Locate the cell with the specified text and output its (X, Y) center coordinate. 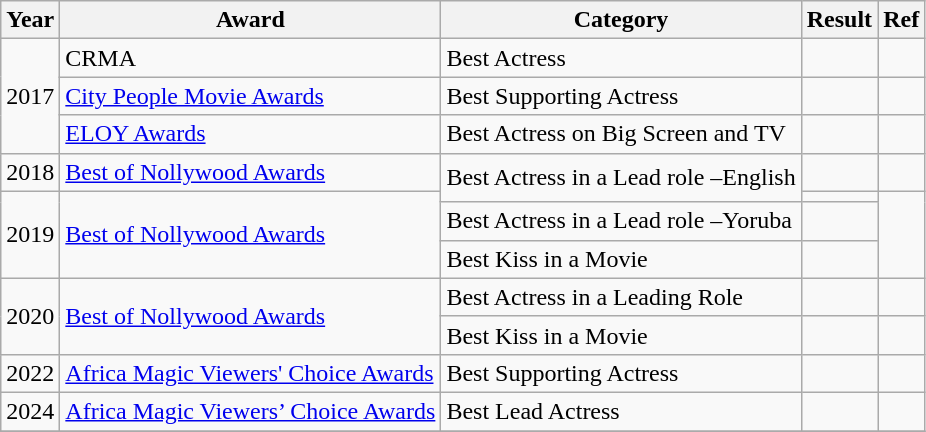
ELOY Awards (250, 134)
Award (250, 20)
Africa Magic Viewers’ Choice Awards (250, 411)
Best Actress in a Leading Role (621, 297)
Best Actress on Big Screen and TV (621, 134)
Africa Magic Viewers' Choice Awards (250, 373)
2020 (30, 316)
CRMA (250, 58)
2024 (30, 411)
Ref (902, 20)
2019 (30, 234)
Best Actress in a Lead role –English (621, 178)
Best Actress (621, 58)
Best Actress in a Lead role –Yoruba (621, 221)
2022 (30, 373)
2018 (30, 172)
Category (621, 20)
Result (839, 20)
Year (30, 20)
Best Lead Actress (621, 411)
2017 (30, 96)
City People Movie Awards (250, 96)
